From the cell containing the given text, extract its center point as [x, y] coordinate. 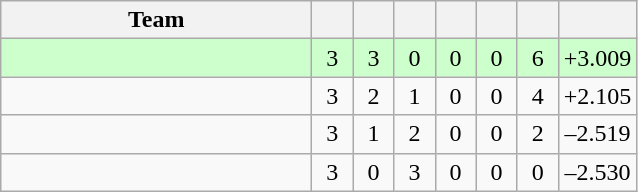
+2.105 [598, 96]
Team [156, 20]
–2.519 [598, 134]
4 [538, 96]
+3.009 [598, 58]
–2.530 [598, 172]
6 [538, 58]
